Detect which cell encompasses the target text, then output its (x, y) center coordinate. 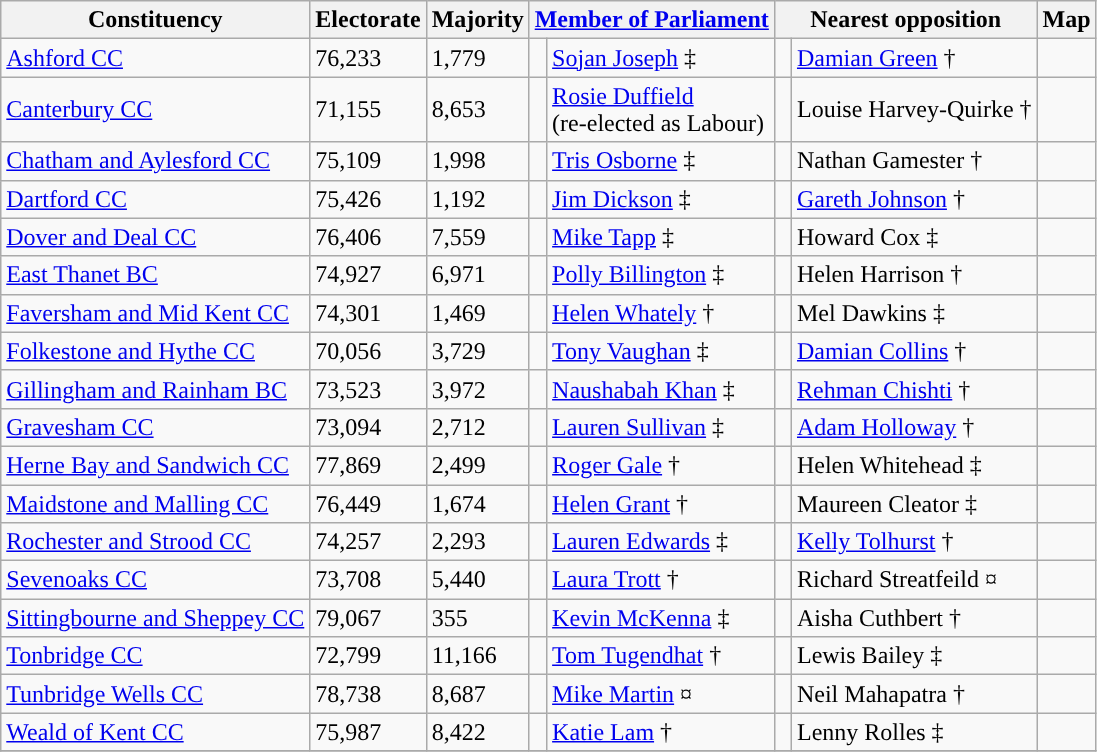
Polly Billington ‡ (661, 275)
Neil Mahapatra † (914, 694)
Laura Trott † (661, 580)
75,109 (368, 161)
Mike Tapp ‡ (661, 237)
Sevenoaks CC (156, 580)
Helen Whately † (661, 313)
Sojan Joseph ‡ (661, 58)
Nearest opposition (906, 20)
76,406 (368, 237)
7,559 (478, 237)
73,708 (368, 580)
74,257 (368, 542)
Maidstone and Malling CC (156, 503)
1,674 (478, 503)
79,067 (368, 618)
Roger Gale † (661, 465)
2,712 (478, 427)
Damian Collins † (914, 351)
1,469 (478, 313)
Map (1066, 20)
1,998 (478, 161)
72,799 (368, 656)
Aisha Cuthbert † (914, 618)
73,094 (368, 427)
Majority (478, 20)
Rochester and Strood CC (156, 542)
Adam Holloway † (914, 427)
Maureen Cleator ‡ (914, 503)
8,687 (478, 694)
Herne Bay and Sandwich CC (156, 465)
3,729 (478, 351)
5,440 (478, 580)
Gareth Johnson † (914, 199)
Dover and Deal CC (156, 237)
Tris Osborne ‡ (661, 161)
8,653 (478, 110)
Lauren Sullivan ‡ (661, 427)
Kevin McKenna ‡ (661, 618)
Louise Harvey-Quirke † (914, 110)
73,523 (368, 389)
Constituency (156, 20)
76,233 (368, 58)
Richard Streatfeild ¤ (914, 580)
74,927 (368, 275)
Nathan Gamester † (914, 161)
71,155 (368, 110)
Rosie Duffield(re-elected as Labour) (661, 110)
75,426 (368, 199)
Mike Martin ¤ (661, 694)
74,301 (368, 313)
76,449 (368, 503)
8,422 (478, 732)
Gillingham and Rainham BC (156, 389)
1,192 (478, 199)
2,499 (478, 465)
Faversham and Mid Kent CC (156, 313)
2,293 (478, 542)
Chatham and Aylesford CC (156, 161)
Dartford CC (156, 199)
Kelly Tolhurst † (914, 542)
Sittingbourne and Sheppey CC (156, 618)
Rehman Chishti † (914, 389)
6,971 (478, 275)
Ashford CC (156, 58)
75,987 (368, 732)
Weald of Kent CC (156, 732)
Lewis Bailey ‡ (914, 656)
Helen Whitehead ‡ (914, 465)
Helen Harrison † (914, 275)
70,056 (368, 351)
3,972 (478, 389)
Tom Tugendhat † (661, 656)
Tonbridge CC (156, 656)
Mel Dawkins ‡ (914, 313)
Folkestone and Hythe CC (156, 351)
355 (478, 618)
East Thanet BC (156, 275)
Electorate (368, 20)
Lauren Edwards ‡ (661, 542)
Tony Vaughan ‡ (661, 351)
Canterbury CC (156, 110)
Tunbridge Wells CC (156, 694)
Lenny Rolles ‡ (914, 732)
Damian Green † (914, 58)
11,166 (478, 656)
78,738 (368, 694)
Member of Parliament (652, 20)
Naushabah Khan ‡ (661, 389)
77,869 (368, 465)
Katie Lam † (661, 732)
1,779 (478, 58)
Howard Cox ‡ (914, 237)
Helen Grant † (661, 503)
Gravesham CC (156, 427)
Jim Dickson ‡ (661, 199)
